From the cell containing the given text, extract its center point as (X, Y) coordinate. 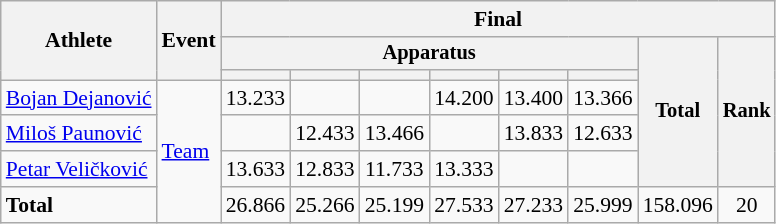
14.200 (464, 98)
13.333 (464, 169)
12.833 (324, 169)
11.733 (394, 169)
27.533 (464, 205)
Athlete (79, 40)
20 (747, 205)
13.833 (534, 134)
25.199 (394, 205)
Apparatus (430, 54)
27.233 (534, 205)
Team (189, 151)
Final (498, 19)
13.233 (256, 98)
12.633 (602, 134)
12.433 (324, 134)
Event (189, 40)
25.999 (602, 205)
25.266 (324, 205)
Bojan Dejanović (79, 98)
26.866 (256, 205)
Rank (747, 112)
158.096 (678, 205)
13.366 (602, 98)
13.466 (394, 134)
Petar Veličković (79, 169)
13.400 (534, 98)
Miloš Paunović (79, 134)
13.633 (256, 169)
